From the cell containing the given text, extract its center point as [X, Y] coordinate. 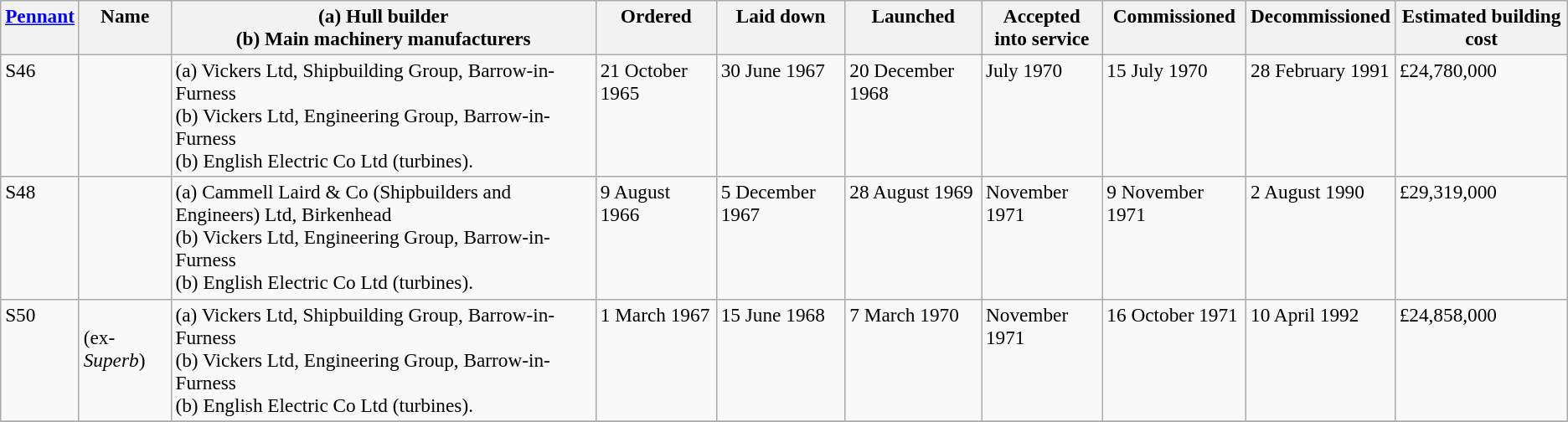
£24,780,000 [1481, 116]
£29,319,000 [1481, 238]
5 December 1967 [781, 238]
1 March 1967 [656, 360]
Acceptedinto service [1042, 27]
9 August 1966 [656, 238]
21 October 1965 [656, 116]
30 June 1967 [781, 116]
Pennant [40, 27]
10 April 1992 [1321, 360]
July 1970 [1042, 116]
(a) Hull builder(b) Main machinery manufacturers [384, 27]
£24,858,000 [1481, 360]
15 June 1968 [781, 360]
16 October 1971 [1174, 360]
S50 [40, 360]
Ordered [656, 27]
28 August 1969 [913, 238]
15 July 1970 [1174, 116]
Decommissioned [1321, 27]
9 November 1971 [1174, 238]
28 February 1991 [1321, 116]
S46 [40, 116]
Launched [913, 27]
S48 [40, 238]
Laid down [781, 27]
2 August 1990 [1321, 238]
(ex-Superb) [125, 360]
20 December 1968 [913, 116]
7 March 1970 [913, 360]
Name [125, 27]
Commissioned [1174, 27]
Estimated building cost [1481, 27]
